Locate the cell with the specified text and output its [X, Y] center coordinate. 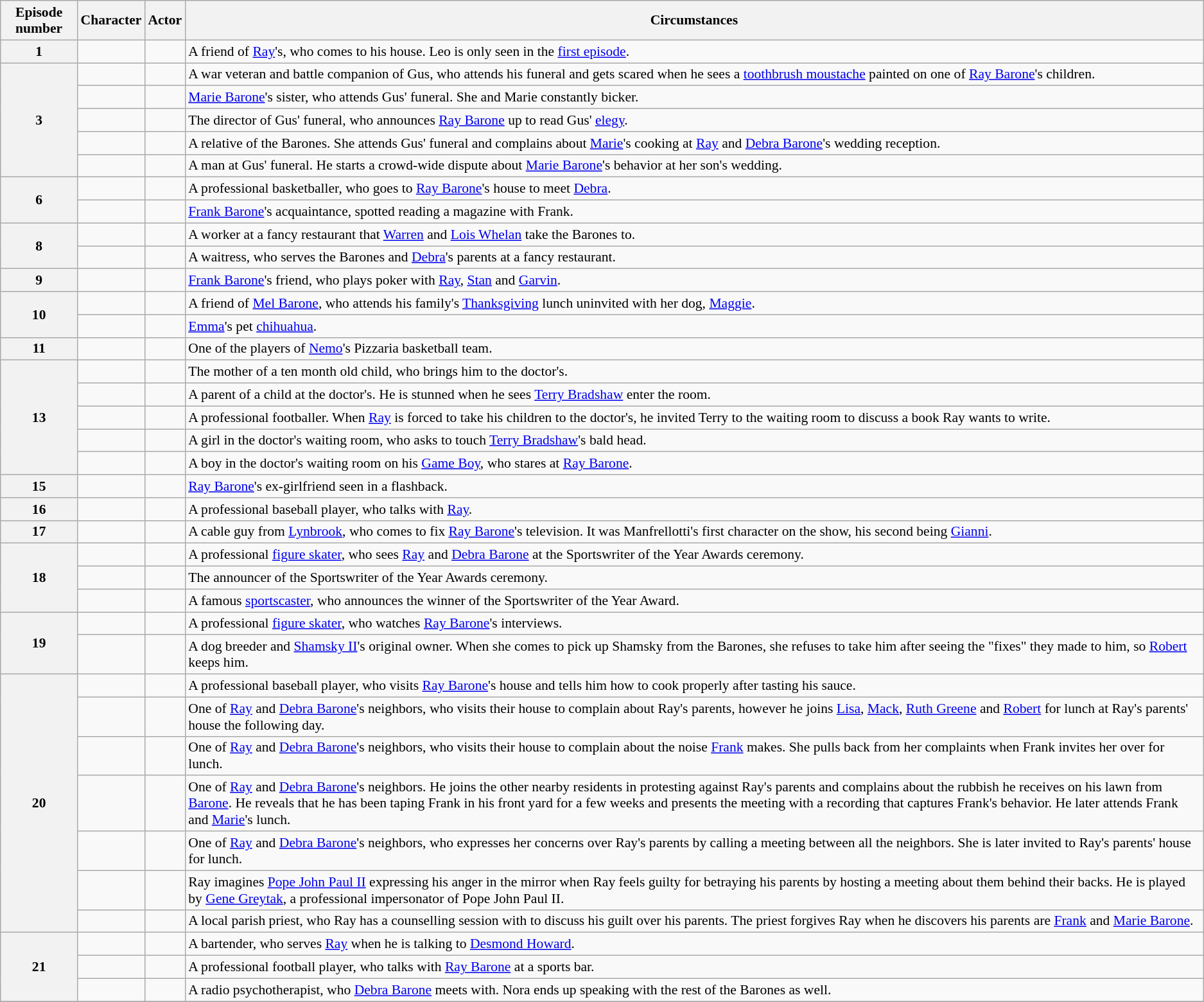
Marie Barone's sister, who attends Gus' funeral. She and Marie constantly bicker. [694, 98]
A bartender, who serves Ray when he is talking to Desmond Howard. [694, 944]
A friend of Mel Barone, who attends his family's Thanksgiving lunch uninvited with her dog, Maggie. [694, 303]
Frank Barone's acquaintance, spotted reading a magazine with Frank. [694, 212]
A worker at a fancy restaurant that Warren and Lois Whelan take the Barones to. [694, 234]
10 [39, 315]
A professional figure skater, who watches Ray Barone's interviews. [694, 624]
16 [39, 509]
A professional figure skater, who sees Ray and Debra Barone at the Sportswriter of the Year Awards ceremony. [694, 555]
17 [39, 532]
A professional basketballer, who goes to Ray Barone's house to meet Debra. [694, 189]
11 [39, 349]
15 [39, 486]
A professional baseball player, who talks with Ray. [694, 509]
8 [39, 245]
Character [112, 21]
A professional baseball player, who visits Ray Barone's house and tells him how to cook properly after tasting his sauce. [694, 686]
13 [39, 418]
1 [39, 51]
Emma's pet chihuahua. [694, 326]
Circumstances [694, 21]
9 [39, 281]
A waitress, who serves the Barones and Debra's parents at a fancy restaurant. [694, 258]
The director of Gus' funeral, who announces Ray Barone up to read Gus' elegy. [694, 120]
A famous sportscaster, who announces the winner of the Sportswriter of the Year Award. [694, 601]
6 [39, 200]
Episode number [39, 21]
20 [39, 804]
A man at Gus' funeral. He starts a crowd-wide dispute about Marie Barone's behavior at her son's wedding. [694, 166]
21 [39, 967]
Frank Barone's friend, who plays poker with Ray, Stan and Garvin. [694, 281]
A girl in the doctor's waiting room, who asks to touch Terry Bradshaw's bald head. [694, 441]
Ray Barone's ex-girlfriend seen in a flashback. [694, 486]
3 [39, 120]
18 [39, 578]
A professional football player, who talks with Ray Barone at a sports bar. [694, 967]
One of the players of Nemo's Pizzaria basketball team. [694, 349]
A cable guy from Lynbrook, who comes to fix Ray Barone's television. It was Manfrellotti's first character on the show, his second being Gianni. [694, 532]
The mother of a ten month old child, who brings him to the doctor's. [694, 372]
Actor [164, 21]
A boy in the doctor's waiting room on his Game Boy, who stares at Ray Barone. [694, 464]
A radio psychotherapist, who Debra Barone meets with. Nora ends up speaking with the rest of the Barones as well. [694, 990]
A parent of a child at the doctor's. He is stunned when he sees Terry Bradshaw enter the room. [694, 395]
19 [39, 644]
The announcer of the Sportswriter of the Year Awards ceremony. [694, 578]
A friend of Ray's, who comes to his house. Leo is only seen in the first episode. [694, 51]
A relative of the Barones. She attends Gus' funeral and complains about Marie's cooking at Ray and Debra Barone's wedding reception. [694, 143]
